Find where the given text appears and provide that cell's center as [x, y] coordinate. 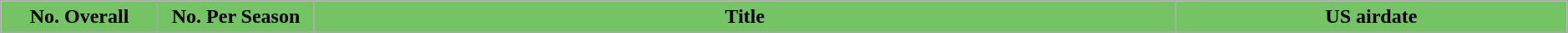
Title [745, 17]
No. Overall [79, 17]
No. Per Season [236, 17]
US airdate [1371, 17]
